Return the (X, Y) coordinate for the center point of the cell that contains the specified text.  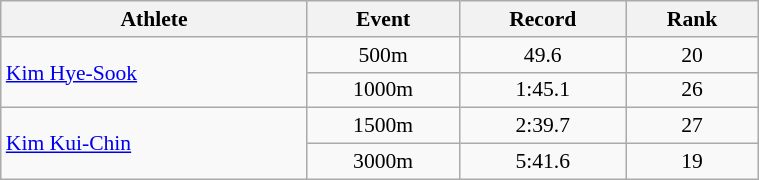
2:39.7 (542, 126)
Athlete (154, 19)
3000m (383, 162)
Event (383, 19)
1:45.1 (542, 90)
1500m (383, 126)
26 (692, 90)
Kim Hye-Sook (154, 72)
Rank (692, 19)
500m (383, 55)
19 (692, 162)
27 (692, 126)
49.6 (542, 55)
1000m (383, 90)
Kim Kui-Chin (154, 144)
20 (692, 55)
Record (542, 19)
5:41.6 (542, 162)
